Return (X, Y) of the center of cell containing provided text 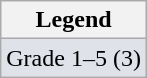
Legend (74, 20)
Grade 1–5 (3) (74, 58)
